Search for the cell housing the specified text and yield its (X, Y) center coordinate. 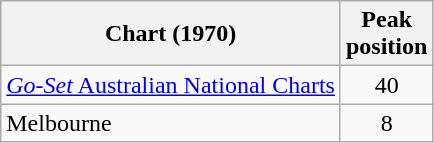
Go-Set Australian National Charts (171, 85)
40 (386, 85)
Peakposition (386, 34)
Melbourne (171, 123)
8 (386, 123)
Chart (1970) (171, 34)
